Capture the cell that displays the provided text and extract its (x, y) central coordinate. 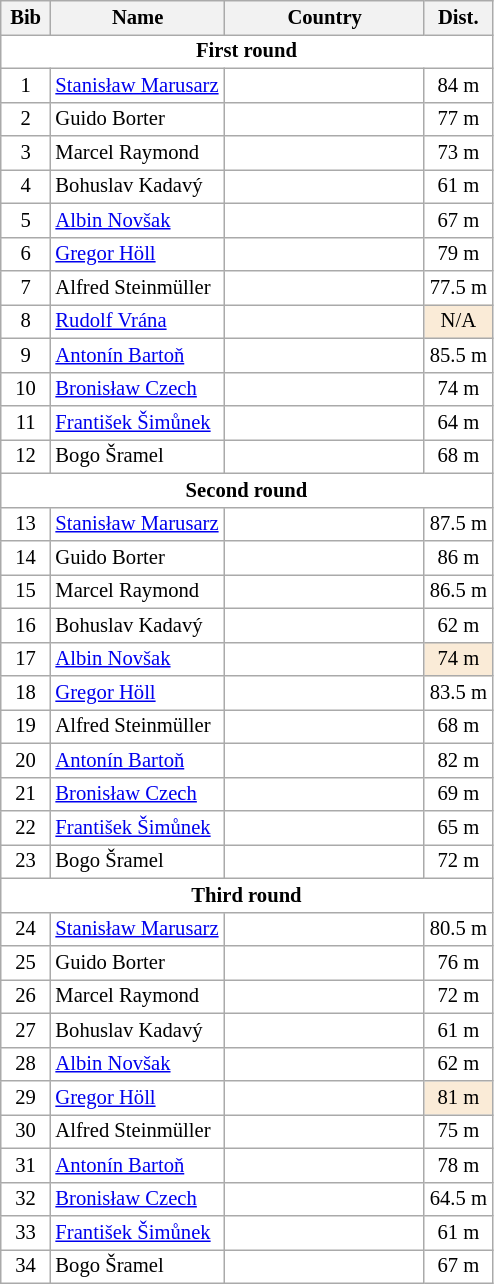
86 m (458, 557)
22 (26, 827)
84 m (458, 85)
64.5 m (458, 1199)
3 (26, 153)
29 (26, 1097)
80.5 m (458, 929)
85.5 m (458, 355)
87.5 m (458, 524)
24 (26, 929)
Second round (246, 490)
78 m (458, 1165)
75 m (458, 1131)
25 (26, 963)
79 m (458, 254)
First round (246, 51)
13 (26, 524)
32 (26, 1199)
Rudolf Vrána (137, 321)
5 (26, 220)
Country (325, 17)
81 m (458, 1097)
Name (137, 17)
30 (26, 1131)
65 m (458, 827)
N/A (458, 321)
23 (26, 861)
69 m (458, 794)
27 (26, 1030)
12 (26, 456)
31 (26, 1165)
18 (26, 693)
16 (26, 625)
15 (26, 591)
33 (26, 1233)
17 (26, 659)
83.5 m (458, 693)
77 m (458, 119)
6 (26, 254)
26 (26, 996)
11 (26, 423)
64 m (458, 423)
20 (26, 760)
8 (26, 321)
77.5 m (458, 287)
14 (26, 557)
28 (26, 1064)
73 m (458, 153)
Third round (246, 895)
1 (26, 85)
21 (26, 794)
10 (26, 389)
Bib (26, 17)
4 (26, 186)
86.5 m (458, 591)
82 m (458, 760)
Dist. (458, 17)
9 (26, 355)
76 m (458, 963)
34 (26, 1266)
7 (26, 287)
2 (26, 119)
19 (26, 726)
